Return the [x, y] coordinate for the center point of the cell that contains the specified text.  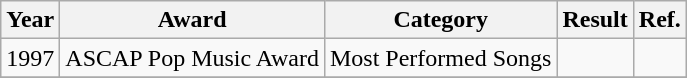
Result [595, 20]
ASCAP Pop Music Award [192, 58]
Most Performed Songs [440, 58]
Category [440, 20]
Ref. [660, 20]
Year [30, 20]
Award [192, 20]
1997 [30, 58]
